Find where the given text appears and provide that cell's center as [x, y] coordinate. 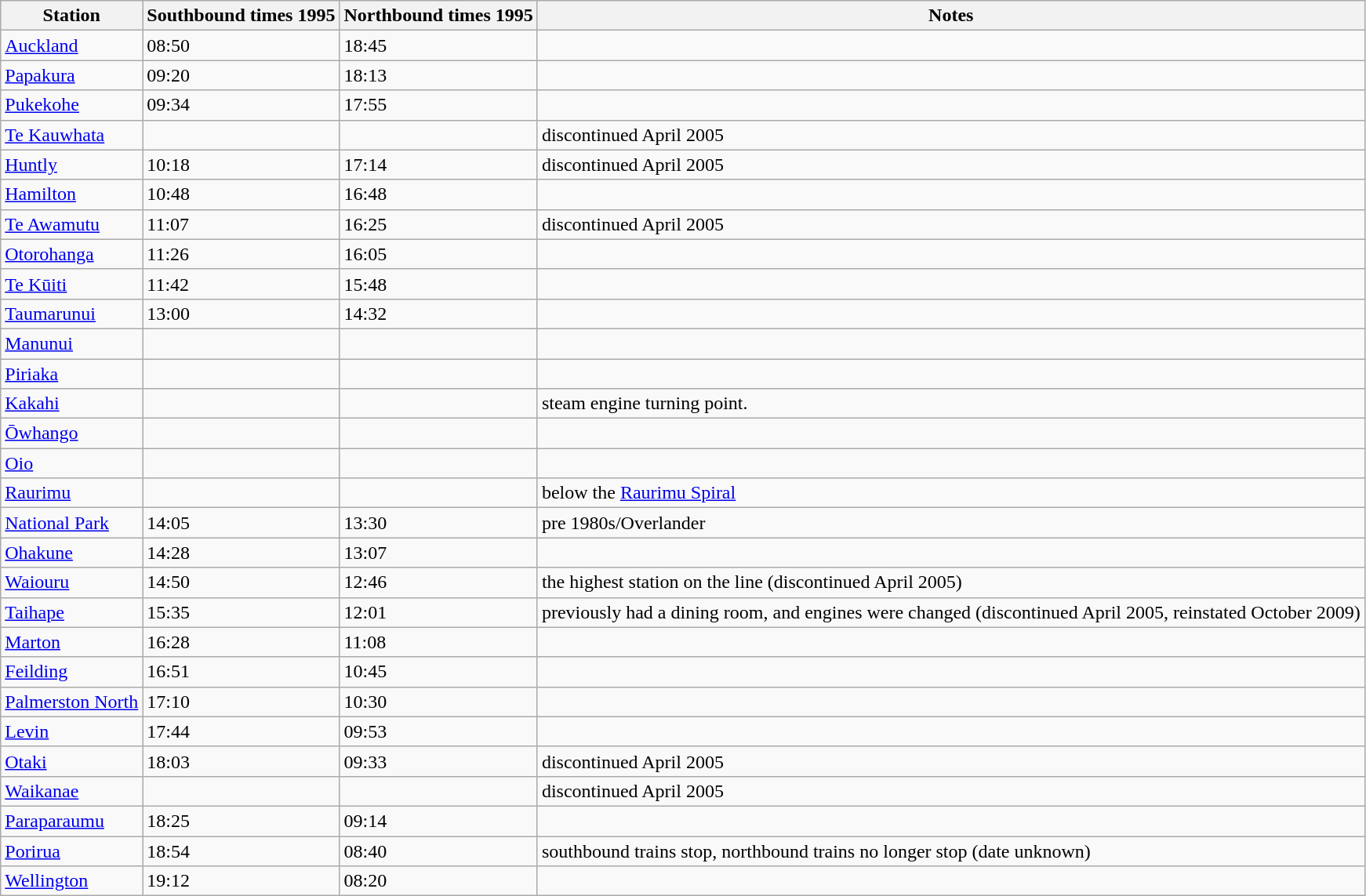
Hamilton [72, 194]
11:26 [242, 254]
Notes [950, 16]
14:32 [438, 314]
Papakura [72, 75]
Auckland [72, 45]
15:35 [242, 612]
17:14 [438, 165]
16:48 [438, 194]
13:30 [438, 523]
16:05 [438, 254]
11:42 [242, 284]
10:18 [242, 165]
18:03 [242, 761]
Marton [72, 642]
steam engine turning point. [950, 404]
17:55 [438, 105]
pre 1980s/Overlander [950, 523]
Northbound times 1995 [438, 16]
Piriaka [72, 374]
12:01 [438, 612]
Taumarunui [72, 314]
18:45 [438, 45]
Feilding [72, 672]
Waiouru [72, 582]
Ohakune [72, 553]
18:25 [242, 821]
17:44 [242, 731]
Pukekohe [72, 105]
Levin [72, 731]
09:53 [438, 731]
16:51 [242, 672]
National Park [72, 523]
08:40 [438, 851]
09:33 [438, 761]
Ōwhango [72, 433]
Southbound times 1995 [242, 16]
Te Awamutu [72, 224]
Station [72, 16]
Porirua [72, 851]
Otaki [72, 761]
11:08 [438, 642]
Palmerston North [72, 702]
09:34 [242, 105]
14:05 [242, 523]
Taihape [72, 612]
below the Raurimu Spiral [950, 493]
14:28 [242, 553]
Te Kūiti [72, 284]
Huntly [72, 165]
16:28 [242, 642]
the highest station on the line (discontinued April 2005) [950, 582]
18:54 [242, 851]
09:20 [242, 75]
10:48 [242, 194]
10:30 [438, 702]
previously had a dining room, and engines were changed (discontinued April 2005, reinstated October 2009) [950, 612]
17:10 [242, 702]
Kakahi [72, 404]
southbound trains stop, northbound trains no longer stop (date unknown) [950, 851]
Paraparaumu [72, 821]
15:48 [438, 284]
19:12 [242, 881]
Raurimu [72, 493]
13:00 [242, 314]
Oio [72, 463]
14:50 [242, 582]
08:20 [438, 881]
09:14 [438, 821]
12:46 [438, 582]
Wellington [72, 881]
11:07 [242, 224]
08:50 [242, 45]
16:25 [438, 224]
Otorohanga [72, 254]
10:45 [438, 672]
13:07 [438, 553]
Waikanae [72, 791]
Te Kauwhata [72, 135]
Manunui [72, 343]
18:13 [438, 75]
